Scan for the cell matching the given text and deliver its [x, y] coordinate at center. 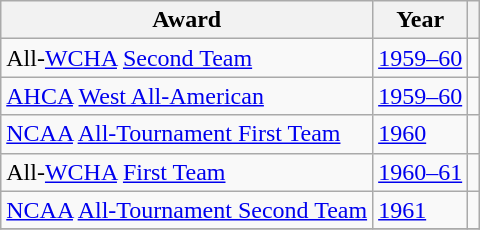
1960 [420, 134]
NCAA All-Tournament First Team [187, 134]
Year [420, 20]
1960–61 [420, 172]
All-WCHA Second Team [187, 58]
NCAA All-Tournament Second Team [187, 210]
1961 [420, 210]
AHCA West All-American [187, 96]
All-WCHA First Team [187, 172]
Award [187, 20]
